Extract the (x, y) coordinate from the center of the cell holding the provided text.  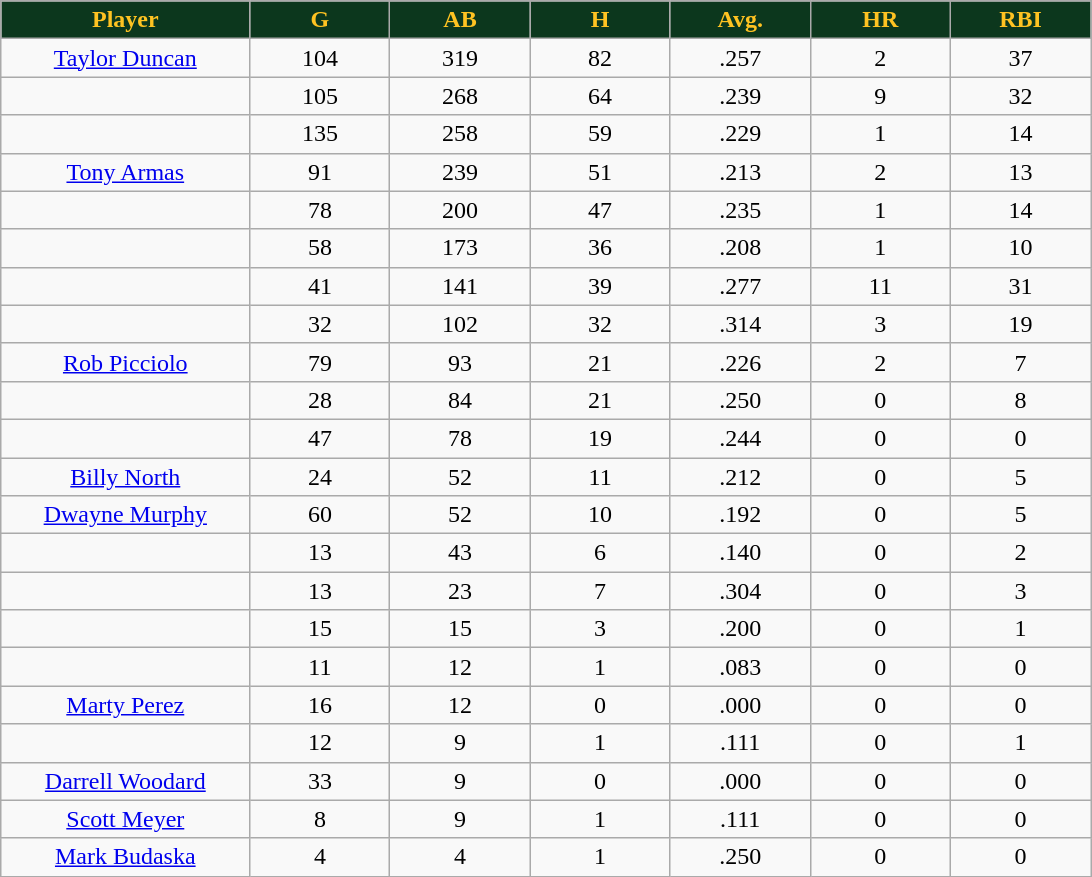
.226 (740, 362)
16 (320, 705)
.213 (740, 172)
Scott Meyer (126, 819)
.304 (740, 591)
39 (600, 286)
36 (600, 248)
AB (460, 20)
258 (460, 134)
Billy North (126, 477)
G (320, 20)
Taylor Duncan (126, 58)
141 (460, 286)
268 (460, 96)
.208 (740, 248)
82 (600, 58)
43 (460, 553)
Dwayne Murphy (126, 515)
.200 (740, 629)
.239 (740, 96)
24 (320, 477)
91 (320, 172)
37 (1020, 58)
60 (320, 515)
.314 (740, 324)
RBI (1020, 20)
.257 (740, 58)
.244 (740, 438)
200 (460, 210)
102 (460, 324)
Darrell Woodard (126, 781)
319 (460, 58)
173 (460, 248)
23 (460, 591)
64 (600, 96)
239 (460, 172)
59 (600, 134)
84 (460, 400)
.277 (740, 286)
93 (460, 362)
58 (320, 248)
.235 (740, 210)
.083 (740, 667)
Tony Armas (126, 172)
.192 (740, 515)
Marty Perez (126, 705)
Player (126, 20)
135 (320, 134)
Mark Budaska (126, 857)
33 (320, 781)
51 (600, 172)
.140 (740, 553)
HR (880, 20)
104 (320, 58)
.212 (740, 477)
Rob Picciolo (126, 362)
41 (320, 286)
31 (1020, 286)
Avg. (740, 20)
28 (320, 400)
.229 (740, 134)
105 (320, 96)
79 (320, 362)
6 (600, 553)
H (600, 20)
